Find where the given text appears and provide that cell's center as [X, Y] coordinate. 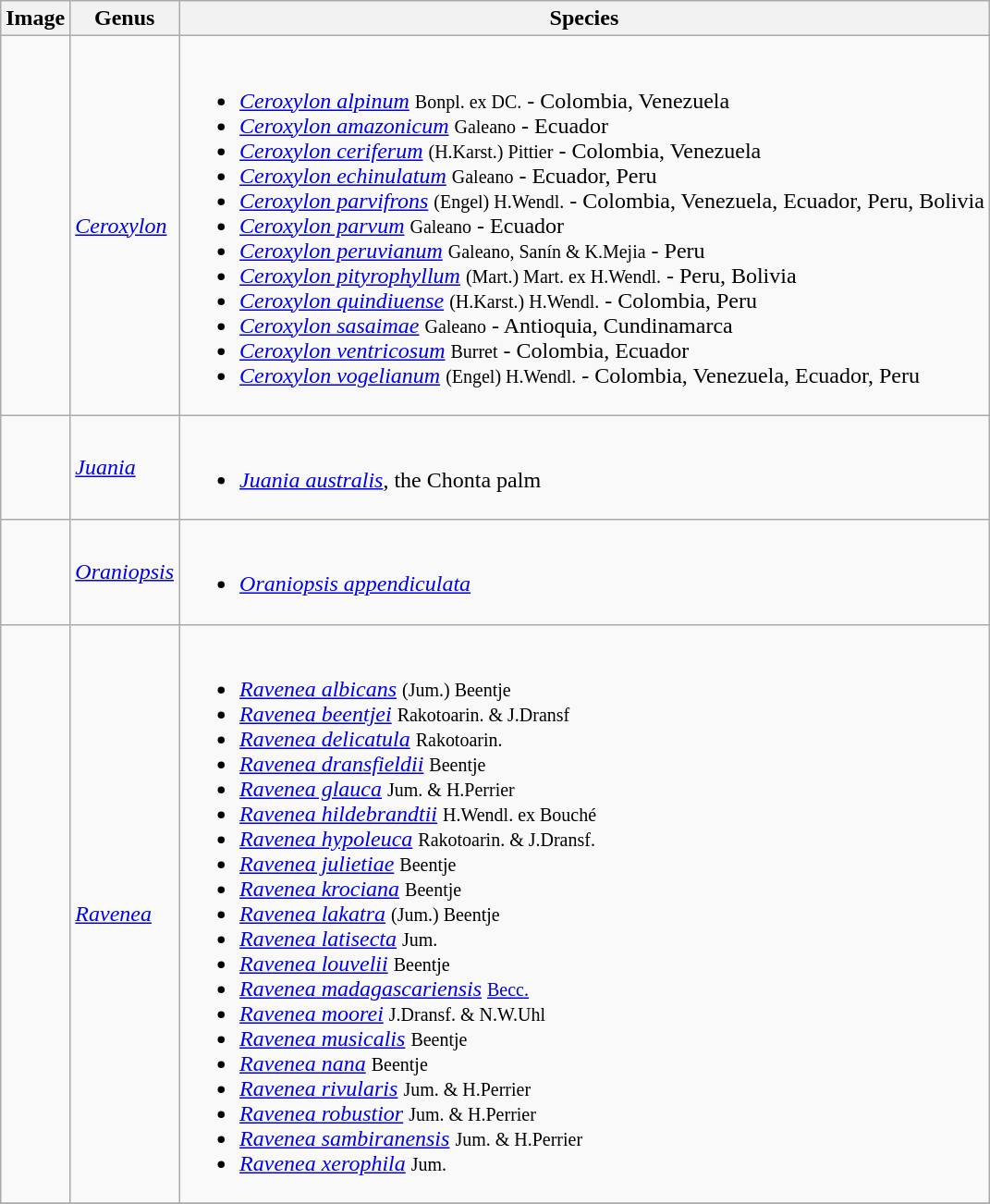
Oraniopsis appendiculata [584, 571]
Species [584, 18]
Genus [125, 18]
Juania australis, the Chonta palm [584, 468]
Ceroxylon [125, 226]
Image [35, 18]
Ravenea [125, 914]
Oraniopsis [125, 571]
Juania [125, 468]
